From the cell containing the given text, extract its center point as [X, Y] coordinate. 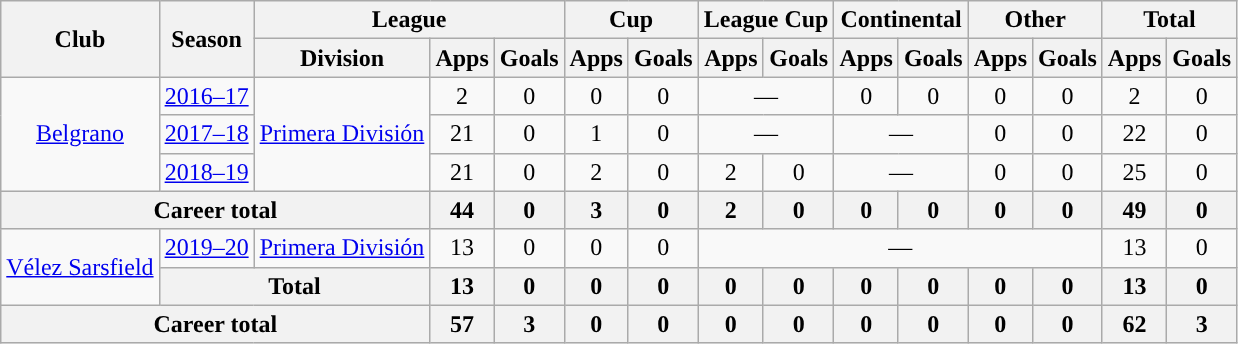
Vélez Sarsfield [80, 267]
57 [462, 324]
1 [596, 134]
Belgrano [80, 134]
Other [1035, 20]
Cup [631, 20]
2017–18 [206, 134]
2016–17 [206, 96]
25 [1134, 172]
62 [1134, 324]
League Cup [766, 20]
Club [80, 39]
44 [462, 210]
49 [1134, 210]
Continental [901, 20]
Season [206, 39]
22 [1134, 134]
2019–20 [206, 248]
Division [342, 58]
League [409, 20]
2018–19 [206, 172]
